Output the (x, y) coordinate of the center of the cell containing the given text.  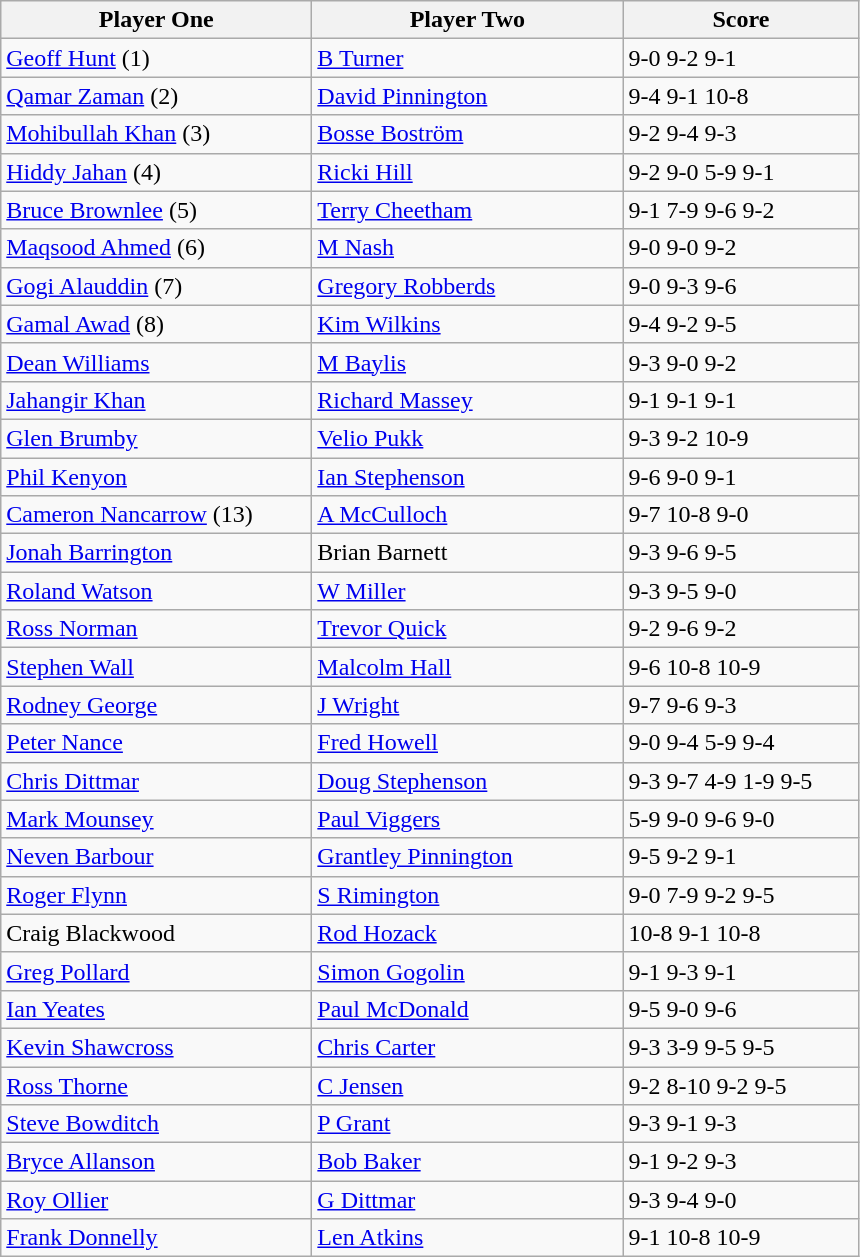
Greg Pollard (156, 971)
Ian Stephenson (468, 477)
9-0 9-2 9-1 (741, 58)
Simon Gogolin (468, 971)
9-5 9-0 9-6 (741, 1009)
Rodney George (156, 705)
Hiddy Jahan (4) (156, 172)
G Dittmar (468, 1200)
Roger Flynn (156, 895)
Frank Donnelly (156, 1238)
Ricki Hill (468, 172)
Peter Nance (156, 743)
9-2 9-4 9-3 (741, 134)
9-6 9-0 9-1 (741, 477)
9-0 7-9 9-2 9-5 (741, 895)
9-7 10-8 9-0 (741, 515)
Ross Thorne (156, 1085)
9-1 9-2 9-3 (741, 1162)
Gregory Robberds (468, 286)
Player One (156, 20)
Neven Barbour (156, 857)
9-5 9-2 9-1 (741, 857)
Bosse Boström (468, 134)
Doug Stephenson (468, 781)
9-4 9-1 10-8 (741, 96)
9-3 9-7 4-9 1-9 9-5 (741, 781)
Jonah Barrington (156, 553)
Len Atkins (468, 1238)
Cameron Nancarrow (13) (156, 515)
9-3 9-1 9-3 (741, 1124)
W Miller (468, 591)
Terry Cheetham (468, 210)
9-2 8-10 9-2 9-5 (741, 1085)
Glen Brumby (156, 438)
9-1 7-9 9-6 9-2 (741, 210)
Rod Hozack (468, 933)
Bob Baker (468, 1162)
C Jensen (468, 1085)
Gamal Awad (8) (156, 324)
Bruce Brownlee (5) (156, 210)
Gogi Alauddin (7) (156, 286)
B Turner (468, 58)
Phil Kenyon (156, 477)
Kevin Shawcross (156, 1047)
10-8 9-1 10-8 (741, 933)
Chris Dittmar (156, 781)
Ian Yeates (156, 1009)
Kim Wilkins (468, 324)
Qamar Zaman (2) (156, 96)
Grantley Pinnington (468, 857)
9-1 9-1 9-1 (741, 400)
M Nash (468, 248)
9-3 3-9 9-5 9-5 (741, 1047)
Paul McDonald (468, 1009)
9-6 10-8 10-9 (741, 667)
Fred Howell (468, 743)
9-3 9-6 9-5 (741, 553)
9-2 9-6 9-2 (741, 629)
Velio Pukk (468, 438)
9-1 9-3 9-1 (741, 971)
P Grant (468, 1124)
Paul Viggers (468, 819)
J Wright (468, 705)
5-9 9-0 9-6 9-0 (741, 819)
Geoff Hunt (1) (156, 58)
M Baylis (468, 362)
David Pinnington (468, 96)
9-1 10-8 10-9 (741, 1238)
Mohibullah Khan (3) (156, 134)
Ross Norman (156, 629)
Dean Williams (156, 362)
Roy Ollier (156, 1200)
Jahangir Khan (156, 400)
Richard Massey (468, 400)
Mark Mounsey (156, 819)
9-2 9-0 5-9 9-1 (741, 172)
Roland Watson (156, 591)
Stephen Wall (156, 667)
Steve Bowditch (156, 1124)
Malcolm Hall (468, 667)
9-3 9-5 9-0 (741, 591)
9-7 9-6 9-3 (741, 705)
Craig Blackwood (156, 933)
9-3 9-0 9-2 (741, 362)
9-0 9-0 9-2 (741, 248)
S Rimington (468, 895)
A McCulloch (468, 515)
Score (741, 20)
9-0 9-3 9-6 (741, 286)
9-4 9-2 9-5 (741, 324)
Bryce Allanson (156, 1162)
Chris Carter (468, 1047)
9-3 9-4 9-0 (741, 1200)
Maqsood Ahmed (6) (156, 248)
9-0 9-4 5-9 9-4 (741, 743)
Brian Barnett (468, 553)
Player Two (468, 20)
Trevor Quick (468, 629)
9-3 9-2 10-9 (741, 438)
